Search for the cell housing the specified text and yield its (X, Y) center coordinate. 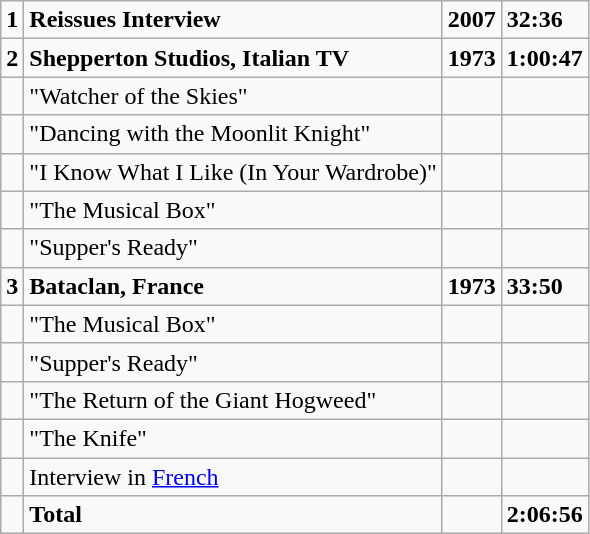
3 (12, 286)
2 (12, 58)
"Dancing with the Moonlit Knight" (233, 134)
2:06:56 (544, 515)
1 (12, 20)
1:00:47 (544, 58)
"I Know What I Like (In Your Wardrobe)" (233, 172)
"The Return of the Giant Hogweed" (233, 400)
Interview in French (233, 477)
Total (233, 515)
Reissues Interview (233, 20)
Shepperton Studios, Italian TV (233, 58)
"The Knife" (233, 438)
32:36 (544, 20)
33:50 (544, 286)
"Watcher of the Skies" (233, 96)
Bataclan, France (233, 286)
2007 (472, 20)
